Return (X, Y) of the center of cell containing provided text 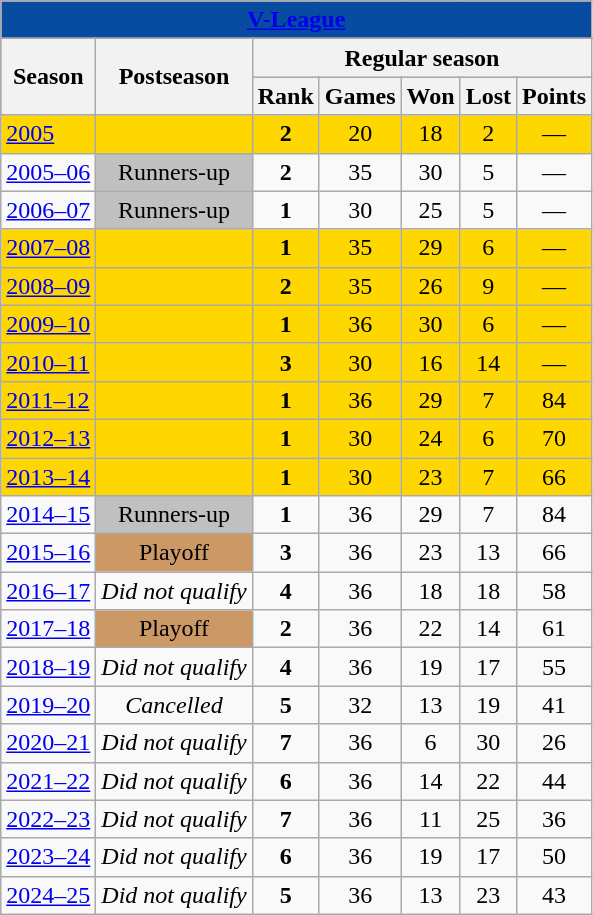
2013–14 (48, 477)
41 (554, 705)
58 (554, 591)
55 (554, 667)
2005–06 (48, 172)
50 (554, 857)
Cancelled (174, 705)
11 (430, 819)
2014–15 (48, 515)
2010–11 (48, 362)
2024–25 (48, 895)
2005 (48, 134)
24 (430, 438)
2018–19 (48, 667)
V-League (296, 20)
32 (360, 705)
2012–13 (48, 438)
Postseason (174, 77)
70 (554, 438)
20 (360, 134)
9 (488, 286)
2016–17 (48, 591)
Games (360, 96)
Points (554, 96)
Lost (488, 96)
2019–20 (48, 705)
Season (48, 77)
2017–18 (48, 629)
2015–16 (48, 553)
2022–23 (48, 819)
Won (430, 96)
2011–12 (48, 400)
2021–22 (48, 781)
16 (430, 362)
61 (554, 629)
2009–10 (48, 324)
43 (554, 895)
2023–24 (48, 857)
2006–07 (48, 210)
2007–08 (48, 248)
44 (554, 781)
Rank (286, 96)
2020–21 (48, 743)
2008–09 (48, 286)
Regular season (422, 58)
